Return the [X, Y] coordinate for the center point of the cell that contains the specified text.  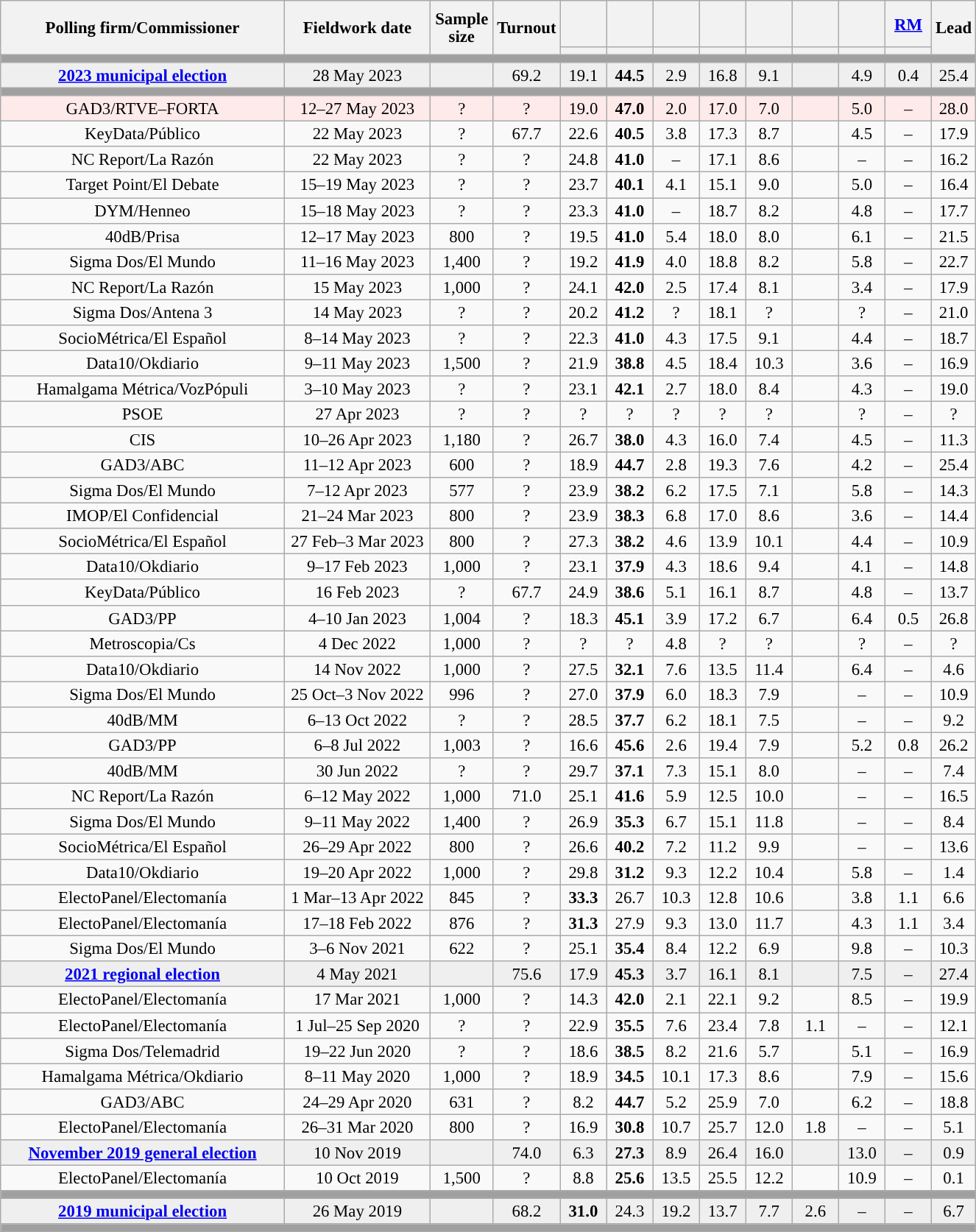
19.1 [583, 75]
3–6 Nov 2021 [357, 949]
19.9 [954, 999]
CIS [143, 440]
37.1 [630, 771]
19.3 [723, 465]
16.2 [954, 160]
15.6 [954, 1076]
31.3 [583, 923]
38.8 [630, 364]
12.1 [954, 1026]
11.7 [768, 923]
November 2019 general election [143, 1153]
2.5 [676, 287]
7.2 [676, 848]
7.8 [768, 1026]
69.2 [527, 75]
600 [462, 465]
8.9 [676, 1153]
4 Dec 2022 [357, 643]
1,180 [462, 440]
24.3 [630, 1211]
25.6 [630, 1178]
5.7 [768, 1051]
22.7 [954, 262]
2.7 [676, 389]
75.6 [527, 974]
27.0 [583, 695]
2023 municipal election [143, 75]
22.6 [583, 134]
40dB/Prisa [143, 236]
16 Feb 2023 [357, 593]
41.6 [630, 796]
28.5 [583, 720]
6–12 May 2022 [357, 796]
13.6 [954, 848]
27 Apr 2023 [357, 414]
1.8 [816, 1127]
11.8 [768, 821]
3–10 May 2023 [357, 389]
26.4 [723, 1153]
7.3 [676, 771]
845 [462, 898]
1.4 [954, 873]
30 Jun 2022 [357, 771]
21.6 [723, 1051]
0.1 [954, 1178]
10.4 [768, 873]
17 Mar 2021 [357, 999]
31.2 [630, 873]
27.4 [954, 974]
40.5 [630, 134]
Turnout [527, 28]
Hamalgama Métrica/Okdiario [143, 1076]
42.1 [630, 389]
9.9 [768, 848]
11.3 [954, 440]
1 Mar–13 Apr 2022 [357, 898]
38.3 [630, 517]
PSOE [143, 414]
26.8 [954, 618]
31.0 [583, 1211]
21–24 Mar 2023 [357, 517]
19.5 [583, 236]
1 Jul–25 Sep 2020 [357, 1026]
25.7 [723, 1127]
7–12 Apr 2023 [357, 490]
12.0 [768, 1127]
26.6 [583, 848]
26–29 Apr 2022 [357, 848]
9–11 May 2023 [357, 364]
Lead [954, 28]
44.5 [630, 75]
23.4 [723, 1026]
6.1 [861, 236]
23.7 [583, 185]
16.8 [723, 75]
10.0 [768, 796]
26.2 [954, 745]
8–11 May 2020 [357, 1076]
Metroscopia/Cs [143, 643]
28.0 [954, 109]
38.6 [630, 593]
5.4 [676, 236]
6.0 [676, 695]
2021 regional election [143, 974]
14 Nov 2022 [357, 668]
12.8 [723, 898]
11.2 [723, 848]
10 Oct 2019 [357, 1178]
37.7 [630, 720]
8.5 [861, 999]
26–31 Mar 2020 [357, 1127]
996 [462, 695]
24.8 [583, 160]
22.9 [583, 1026]
41.2 [630, 312]
29.7 [583, 771]
74.0 [527, 1153]
11–12 Apr 2023 [357, 465]
38.0 [630, 440]
45.6 [630, 745]
17–18 Feb 2022 [357, 923]
6–13 Oct 2022 [357, 720]
6.9 [768, 949]
22.1 [723, 999]
16.4 [954, 185]
9.8 [861, 949]
13.9 [723, 542]
11.4 [768, 668]
25.9 [723, 1101]
10–26 Apr 2023 [357, 440]
3.9 [676, 618]
27.5 [583, 668]
4.2 [861, 465]
26 May 2019 [357, 1211]
17.7 [954, 210]
10 Nov 2019 [357, 1153]
Target Point/El Debate [143, 185]
19–22 Jun 2020 [357, 1051]
19–20 Apr 2022 [357, 873]
14.8 [954, 567]
DYM/Henneo [143, 210]
2.1 [676, 999]
1,003 [462, 745]
6–8 Jul 2022 [357, 745]
12–17 May 2023 [357, 236]
12.5 [723, 796]
41.9 [630, 262]
40.1 [630, 185]
0.4 [908, 75]
9.0 [768, 185]
Sigma Dos/Antena 3 [143, 312]
0.9 [954, 1153]
IMOP/El Confidencial [143, 517]
7.1 [768, 490]
0.8 [908, 745]
6.3 [583, 1153]
28 May 2023 [357, 75]
10.6 [768, 898]
35.5 [630, 1026]
14 May 2023 [357, 312]
15–18 May 2023 [357, 210]
27 Feb–3 Mar 2023 [357, 542]
19.4 [723, 745]
2019 municipal election [143, 1211]
17.1 [723, 160]
11–16 May 2023 [357, 262]
26.9 [583, 821]
45.1 [630, 618]
32.1 [630, 668]
2.0 [676, 109]
25 Oct–3 Nov 2022 [357, 695]
6.8 [676, 517]
16.5 [954, 796]
27.9 [630, 923]
RM [908, 24]
17.4 [723, 287]
1,004 [462, 618]
21.0 [954, 312]
24.9 [583, 593]
10.7 [676, 1127]
8.8 [583, 1178]
24.1 [583, 287]
Sigma Dos/Telemadrid [143, 1051]
4.9 [861, 75]
29.8 [583, 873]
2.8 [676, 465]
40.2 [630, 848]
15–19 May 2023 [357, 185]
577 [462, 490]
9.4 [768, 567]
GAD3/RTVE–FORTA [143, 109]
2.9 [676, 75]
16.6 [583, 745]
21.9 [583, 364]
0.5 [908, 618]
30.8 [630, 1127]
Fieldwork date [357, 28]
18.4 [723, 364]
Hamalgama Métrica/VozPópuli [143, 389]
4 May 2021 [357, 974]
5.9 [676, 796]
6.6 [954, 898]
12–27 May 2023 [357, 109]
631 [462, 1101]
15 May 2023 [357, 287]
23.3 [583, 210]
20.2 [583, 312]
Polling firm/Commissioner [143, 28]
35.3 [630, 821]
9–17 Feb 2023 [357, 567]
24–29 Apr 2020 [357, 1101]
Sample size [462, 28]
47.0 [630, 109]
3.7 [676, 974]
68.2 [527, 1211]
4.0 [676, 262]
9–11 May 2022 [357, 821]
22.3 [583, 339]
8–14 May 2023 [357, 339]
17.2 [723, 618]
35.4 [630, 949]
25.5 [723, 1178]
14.4 [954, 517]
34.5 [630, 1076]
7.7 [768, 1211]
45.3 [630, 974]
33.3 [583, 898]
21.5 [954, 236]
876 [462, 923]
4–10 Jan 2023 [357, 618]
622 [462, 949]
38.5 [630, 1051]
71.0 [527, 796]
